Provide the [X, Y] coordinate of the cell's center where the given text is located.  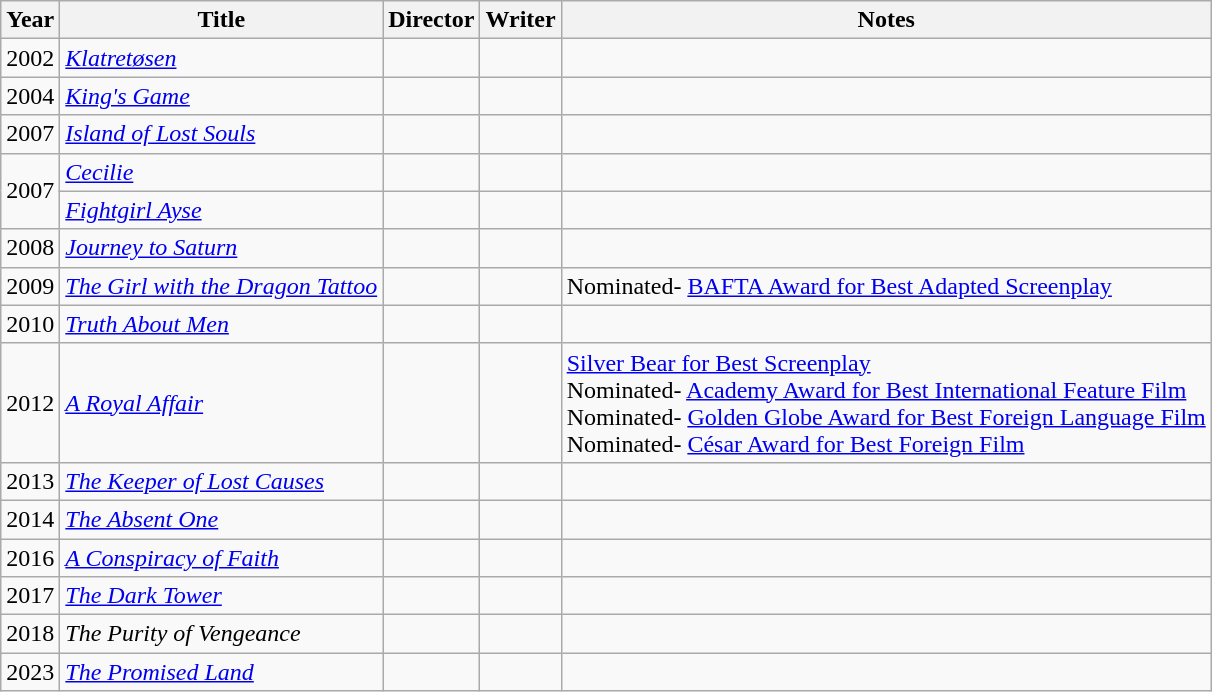
The Keeper of Lost Causes [222, 481]
Notes [886, 20]
Island of Lost Souls [222, 134]
The Purity of Vengeance [222, 634]
2014 [30, 519]
2008 [30, 248]
The Girl with the Dragon Tattoo [222, 286]
2010 [30, 324]
Title [222, 20]
2023 [30, 672]
2017 [30, 596]
Truth About Men [222, 324]
Fightgirl Ayse [222, 210]
Year [30, 20]
2018 [30, 634]
2013 [30, 481]
Journey to Saturn [222, 248]
Klatretøsen [222, 58]
A Conspiracy of Faith [222, 557]
2016 [30, 557]
2004 [30, 96]
Writer [520, 20]
The Promised Land [222, 672]
Director [432, 20]
2012 [30, 402]
2002 [30, 58]
The Dark Tower [222, 596]
The Absent One [222, 519]
A Royal Affair [222, 402]
Nominated- BAFTA Award for Best Adapted Screenplay [886, 286]
King's Game [222, 96]
2009 [30, 286]
Cecilie [222, 172]
